Return [X, Y] of the center of cell containing provided text 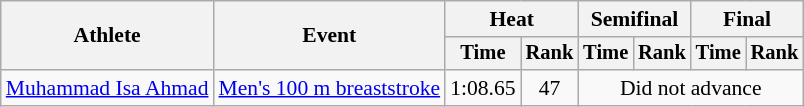
47 [550, 88]
Heat [512, 19]
Muhammad Isa Ahmad [108, 88]
Semifinal [634, 19]
Event [330, 36]
1:08.65 [482, 88]
Athlete [108, 36]
Men's 100 m breaststroke [330, 88]
Final [747, 19]
Did not advance [690, 88]
